Identify which cell holds the provided text, then report its (x, y) central coordinate. 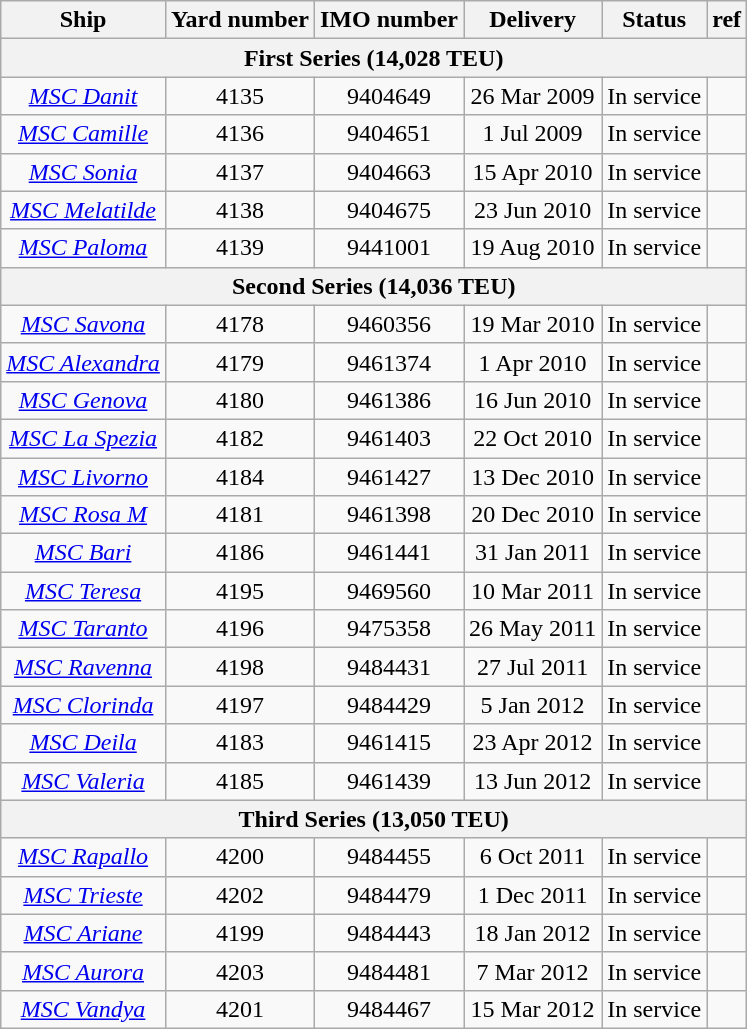
4179 (240, 362)
Status (654, 20)
9461439 (388, 781)
MSC Ariane (84, 933)
9461398 (388, 515)
9461427 (388, 477)
Yard number (240, 20)
MSC Clorinda (84, 705)
MSC Taranto (84, 629)
9461403 (388, 438)
31 Jan 2011 (533, 553)
9484429 (388, 705)
4183 (240, 743)
4181 (240, 515)
4203 (240, 971)
MSC Valeria (84, 781)
9484467 (388, 1009)
27 Jul 2011 (533, 667)
26 Mar 2009 (533, 96)
20 Dec 2010 (533, 515)
23 Jun 2010 (533, 210)
19 Aug 2010 (533, 248)
MSC Rapallo (84, 857)
MSC Camille (84, 134)
9475358 (388, 629)
13 Dec 2010 (533, 477)
18 Jan 2012 (533, 933)
MSC Savona (84, 324)
6 Oct 2011 (533, 857)
4200 (240, 857)
9484455 (388, 857)
Delivery (533, 20)
4136 (240, 134)
9484443 (388, 933)
4199 (240, 933)
MSC Livorno (84, 477)
10 Mar 2011 (533, 591)
1 Dec 2011 (533, 895)
Second Series (14,036 TEU) (374, 286)
15 Apr 2010 (533, 172)
9484479 (388, 895)
MSC Alexandra (84, 362)
MSC Melatilde (84, 210)
4180 (240, 400)
26 May 2011 (533, 629)
Ship (84, 20)
9460356 (388, 324)
Third Series (13,050 TEU) (374, 819)
9404663 (388, 172)
9461386 (388, 400)
MSC Vandya (84, 1009)
ref (727, 20)
19 Mar 2010 (533, 324)
MSC Genova (84, 400)
MSC Aurora (84, 971)
5 Jan 2012 (533, 705)
9461415 (388, 743)
7 Mar 2012 (533, 971)
13 Jun 2012 (533, 781)
MSC Sonia (84, 172)
9404675 (388, 210)
MSC Bari (84, 553)
4139 (240, 248)
IMO number (388, 20)
4198 (240, 667)
1 Jul 2009 (533, 134)
9461374 (388, 362)
4185 (240, 781)
First Series (14,028 TEU) (374, 58)
MSC Trieste (84, 895)
9404651 (388, 134)
MSC Paloma (84, 248)
4197 (240, 705)
4182 (240, 438)
4195 (240, 591)
22 Oct 2010 (533, 438)
9461441 (388, 553)
MSC Deila (84, 743)
15 Mar 2012 (533, 1009)
4186 (240, 553)
MSC La Spezia (84, 438)
4178 (240, 324)
9469560 (388, 591)
16 Jun 2010 (533, 400)
9404649 (388, 96)
MSC Teresa (84, 591)
9441001 (388, 248)
9484431 (388, 667)
MSC Danit (84, 96)
4137 (240, 172)
MSC Ravenna (84, 667)
4138 (240, 210)
1 Apr 2010 (533, 362)
9484481 (388, 971)
4202 (240, 895)
4196 (240, 629)
4201 (240, 1009)
23 Apr 2012 (533, 743)
4135 (240, 96)
4184 (240, 477)
MSC Rosa M (84, 515)
